From the cell containing the given text, extract its center point as [X, Y] coordinate. 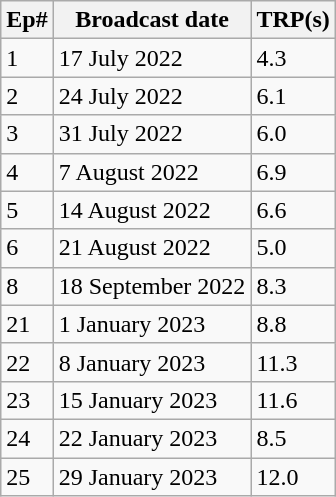
11.6 [293, 400]
3 [27, 134]
6 [27, 248]
22 January 2023 [152, 438]
12.0 [293, 477]
5 [27, 210]
6.6 [293, 210]
6.9 [293, 172]
21 August 2022 [152, 248]
Ep# [27, 20]
5.0 [293, 248]
18 September 2022 [152, 286]
2 [27, 96]
24 [27, 438]
22 [27, 362]
25 [27, 477]
24 July 2022 [152, 96]
8 [27, 286]
21 [27, 324]
8.8 [293, 324]
6.1 [293, 96]
4.3 [293, 58]
31 July 2022 [152, 134]
14 August 2022 [152, 210]
8.5 [293, 438]
8.3 [293, 286]
TRP(s) [293, 20]
4 [27, 172]
8 January 2023 [152, 362]
17 July 2022 [152, 58]
Broadcast date [152, 20]
29 January 2023 [152, 477]
11.3 [293, 362]
1 January 2023 [152, 324]
6.0 [293, 134]
1 [27, 58]
7 August 2022 [152, 172]
23 [27, 400]
15 January 2023 [152, 400]
